For the text-containing cell, return its midpoint in [X, Y] coordinate format. 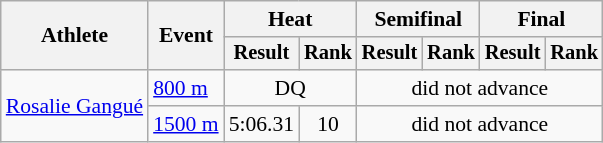
Rosalie Gangué [74, 106]
DQ [290, 88]
Heat [290, 19]
5:06.31 [262, 124]
10 [328, 124]
1500 m [186, 124]
Athlete [74, 36]
Final [542, 19]
Semifinal [418, 19]
800 m [186, 88]
Event [186, 36]
